Return the [X, Y] coordinate for the center point of the cell that contains the specified text.  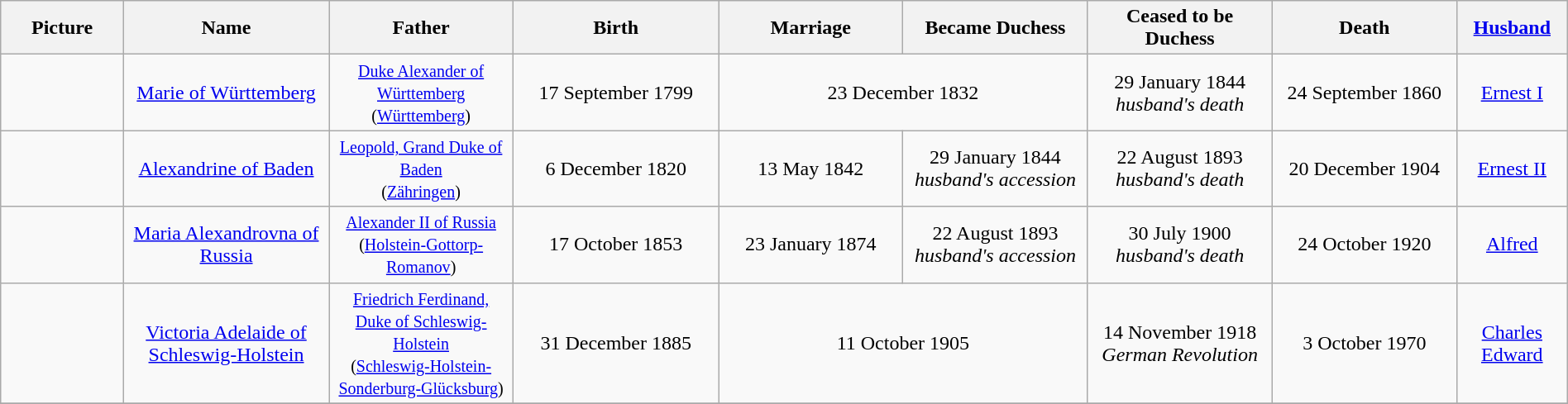
Ernest I [1512, 93]
Marie of Württemberg [227, 93]
Father [422, 28]
13 May 1842 [810, 169]
Ceased to be Duchess [1179, 28]
17 September 1799 [616, 93]
Friedrich Ferdinand, Duke of Schleswig-Holstein(Schleswig-Holstein-Sonderburg-Glücksburg) [422, 343]
Picture [63, 28]
24 September 1860 [1365, 93]
Alexander II of Russia(Holstein-Gottorp-Romanov) [422, 245]
11 October 1905 [903, 343]
Ernest II [1512, 169]
6 December 1820 [616, 169]
29 January 1844husband's accession [996, 169]
Marriage [810, 28]
Leopold, Grand Duke of Baden(Zähringen) [422, 169]
22 August 1893husband's death [1179, 169]
14 November 1918German Revolution [1179, 343]
Name [227, 28]
Charles Edward [1512, 343]
Maria Alexandrovna of Russia [227, 245]
Became Duchess [996, 28]
Death [1365, 28]
Birth [616, 28]
30 July 1900husband's death [1179, 245]
20 December 1904 [1365, 169]
29 January 1844husband's death [1179, 93]
17 October 1853 [616, 245]
31 December 1885 [616, 343]
Alfred [1512, 245]
23 December 1832 [903, 93]
Victoria Adelaide of Schleswig-Holstein [227, 343]
Husband [1512, 28]
Duke Alexander of Württemberg(Württemberg) [422, 93]
24 October 1920 [1365, 245]
23 January 1874 [810, 245]
3 October 1970 [1365, 343]
22 August 1893husband's accession [996, 245]
Alexandrine of Baden [227, 169]
